Provide the [x, y] coordinate of the cell's center where the given text is located.  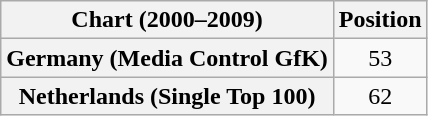
Netherlands (Single Top 100) [168, 96]
Position [380, 20]
Germany (Media Control GfK) [168, 58]
62 [380, 96]
53 [380, 58]
Chart (2000–2009) [168, 20]
